From the cell containing the given text, extract its center point as [x, y] coordinate. 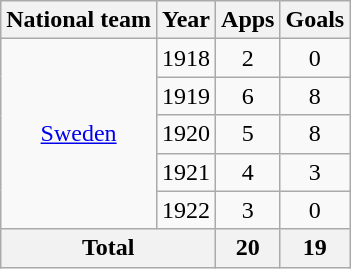
Year [186, 20]
1922 [186, 210]
1920 [186, 134]
2 [248, 58]
National team [79, 20]
Apps [248, 20]
1921 [186, 172]
6 [248, 96]
Total [108, 248]
4 [248, 172]
Sweden [79, 134]
Goals [315, 20]
1918 [186, 58]
5 [248, 134]
19 [315, 248]
1919 [186, 96]
20 [248, 248]
